Pinpoint the cell where the given text exists, returning its (X, Y) midpoint coordinate. 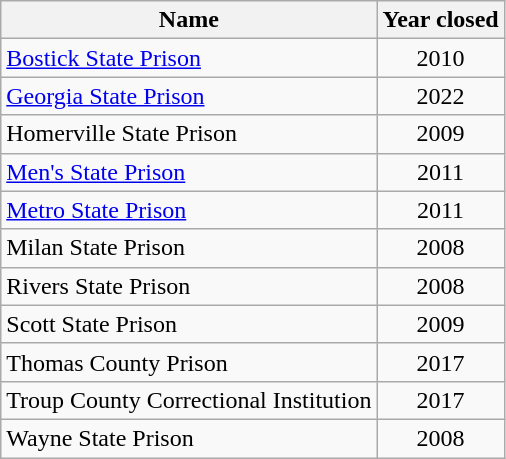
Scott State Prison (189, 324)
Troup County Correctional Institution (189, 400)
Homerville State Prison (189, 134)
Metro State Prison (189, 210)
Wayne State Prison (189, 438)
Milan State Prison (189, 248)
Rivers State Prison (189, 286)
Bostick State Prison (189, 58)
Name (189, 20)
Year closed (440, 20)
2010 (440, 58)
Georgia State Prison (189, 96)
2022 (440, 96)
Men's State Prison (189, 172)
Thomas County Prison (189, 362)
